Determine the [X, Y] coordinate at the center of the cell enclosing the given text.  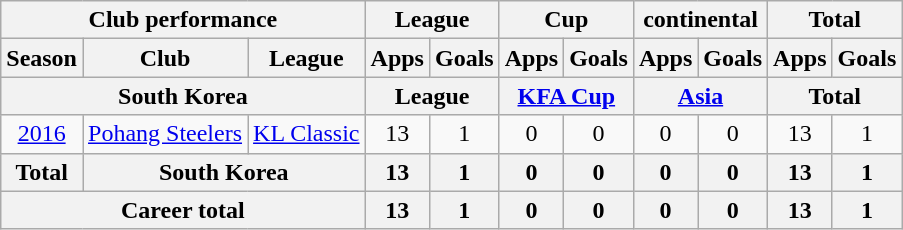
KFA Cup [566, 96]
Cup [566, 20]
continental [700, 20]
KL Classic [306, 134]
2016 [42, 134]
Club [164, 58]
Career total [183, 210]
Club performance [183, 20]
Season [42, 58]
Pohang Steelers [164, 134]
Asia [700, 96]
